Find where the given text appears and provide that cell's center as (X, Y) coordinate. 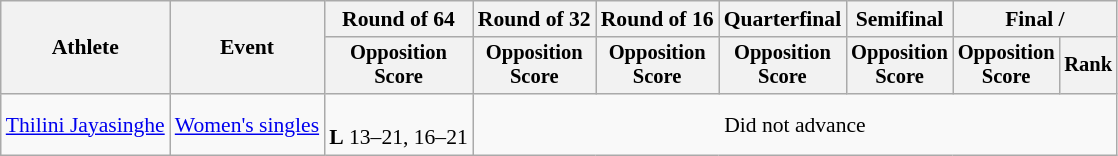
L 13–21, 16–21 (398, 124)
Round of 64 (398, 19)
Event (247, 48)
Final / (1035, 19)
Quarterfinal (783, 19)
Round of 16 (658, 19)
Women's singles (247, 124)
Did not advance (795, 124)
Thilini Jayasinghe (86, 124)
Athlete (86, 48)
Round of 32 (534, 19)
Rank (1088, 66)
Semifinal (900, 19)
